Output the (X, Y) coordinate of the center of the cell containing the given text.  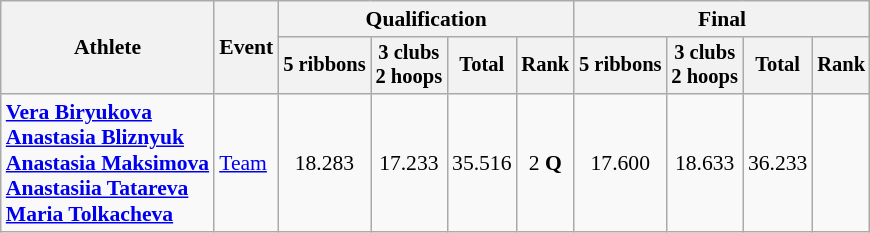
35.516 (482, 163)
18.633 (704, 163)
17.233 (409, 163)
Final (722, 19)
18.283 (324, 163)
36.233 (778, 163)
Qualification (426, 19)
2 Q (546, 163)
Team (246, 163)
17.600 (620, 163)
Athlete (108, 48)
Event (246, 48)
Vera BiryukovaAnastasia BliznyukAnastasia MaksimovaAnastasiia TatarevaMaria Tolkacheva (108, 163)
